Scan for the cell matching the given text and deliver its (x, y) coordinate at center. 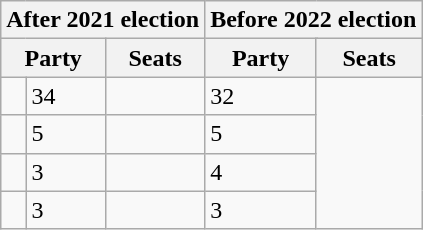
Before 2022 election (314, 20)
After 2021 election (103, 20)
32 (261, 96)
34 (66, 96)
4 (261, 172)
